Return (x, y) of the center of cell containing provided text 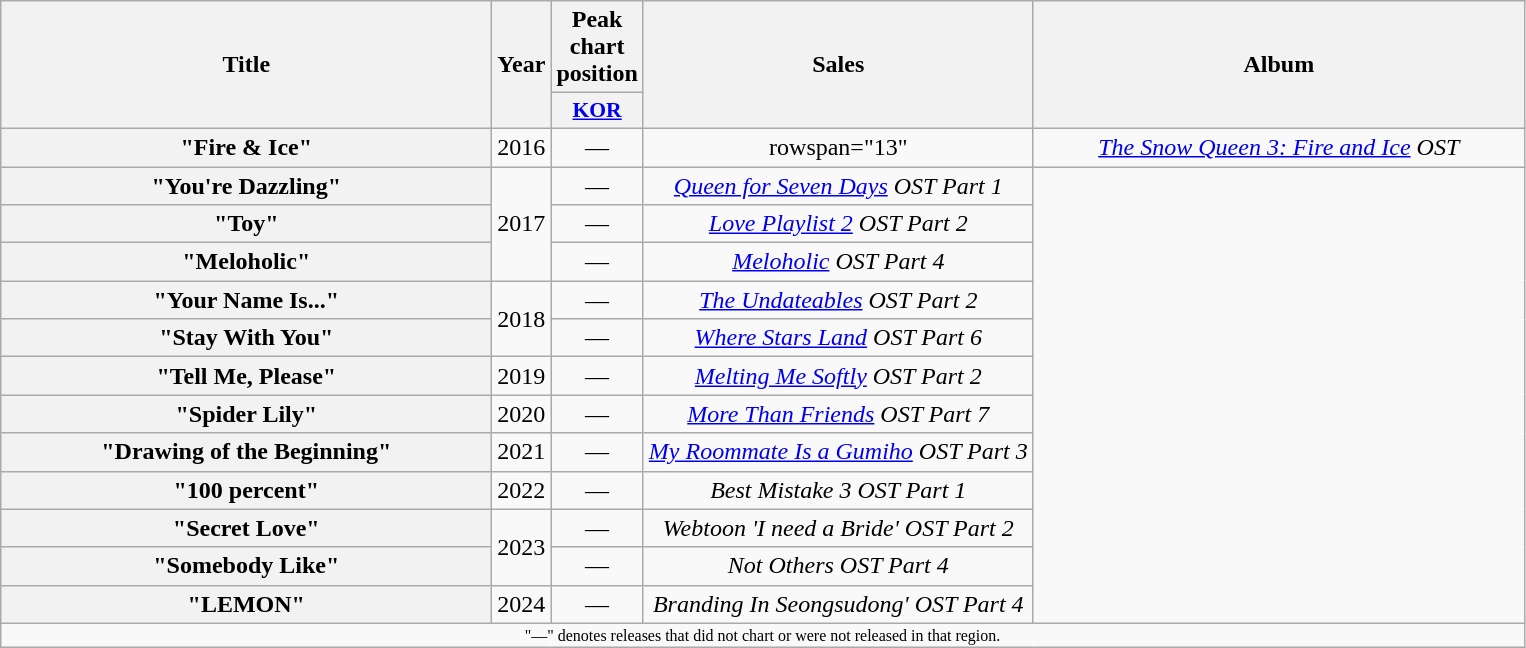
"Meloholic" (246, 262)
"Tell Me, Please" (246, 376)
Sales (838, 65)
"Spider Lily" (246, 414)
Where Stars Land OST Part 6 (838, 338)
2018 (522, 319)
2024 (522, 604)
Love Playlist 2 OST Part 2 (838, 224)
2020 (522, 414)
Queen for Seven Days OST Part 1 (838, 185)
Branding In Seongsudong' OST Part 4 (838, 604)
"Somebody Like" (246, 566)
2023 (522, 547)
My Roommate Is a Gumiho OST Part 3 (838, 452)
The Snow Queen 3: Fire and Ice OST (1278, 147)
"You're Dazzling" (246, 185)
Webtoon 'I need a Bride' OST Part 2 (838, 528)
Meloholic OST Part 4 (838, 262)
2019 (522, 376)
Best Mistake 3 OST Part 1 (838, 490)
The Undateables OST Part 2 (838, 300)
"—" denotes releases that did not chart or were not released in that region. (763, 635)
Year (522, 65)
2017 (522, 223)
"LEMON" (246, 604)
2021 (522, 452)
More Than Friends OST Part 7 (838, 414)
"Drawing of the Beginning" (246, 452)
Album (1278, 65)
"Toy" (246, 224)
"Your Name Is..." (246, 300)
2016 (522, 147)
2022 (522, 490)
"Fire & Ice" (246, 147)
"Stay With You" (246, 338)
Peak chart position (597, 47)
Melting Me Softly OST Part 2 (838, 376)
KOR (597, 111)
"Secret Love" (246, 528)
Not Others OST Part 4 (838, 566)
rowspan="13" (838, 147)
Title (246, 65)
"100 percent" (246, 490)
